Return [x, y] of the center of cell containing provided text 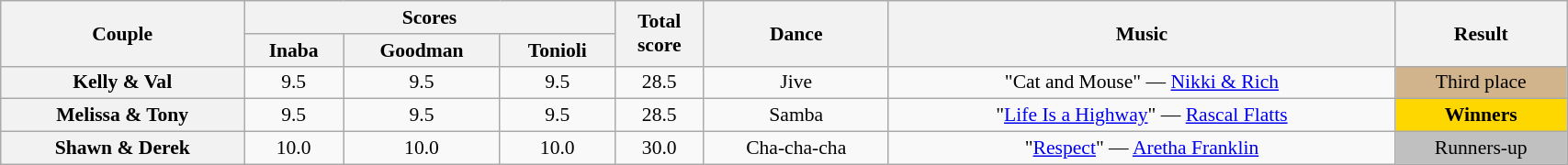
Result [1481, 33]
Dance [795, 33]
Third place [1481, 82]
"Cat and Mouse" — Nikki & Rich [1142, 82]
Scores [430, 17]
Kelly & Val [123, 82]
Jive [795, 82]
Totalscore [660, 33]
Goodman [423, 50]
Winners [1481, 115]
Melissa & Tony [123, 115]
"Life Is a Highway" — Rascal Flatts [1142, 115]
Tonioli [557, 50]
Runners-up [1481, 148]
Couple [123, 33]
Shawn & Derek [123, 148]
"Respect" — Aretha Franklin [1142, 148]
Cha-cha-cha [795, 148]
Music [1142, 33]
30.0 [660, 148]
Inaba [294, 50]
Samba [795, 115]
